Detect which cell encompasses the target text, then output its (X, Y) center coordinate. 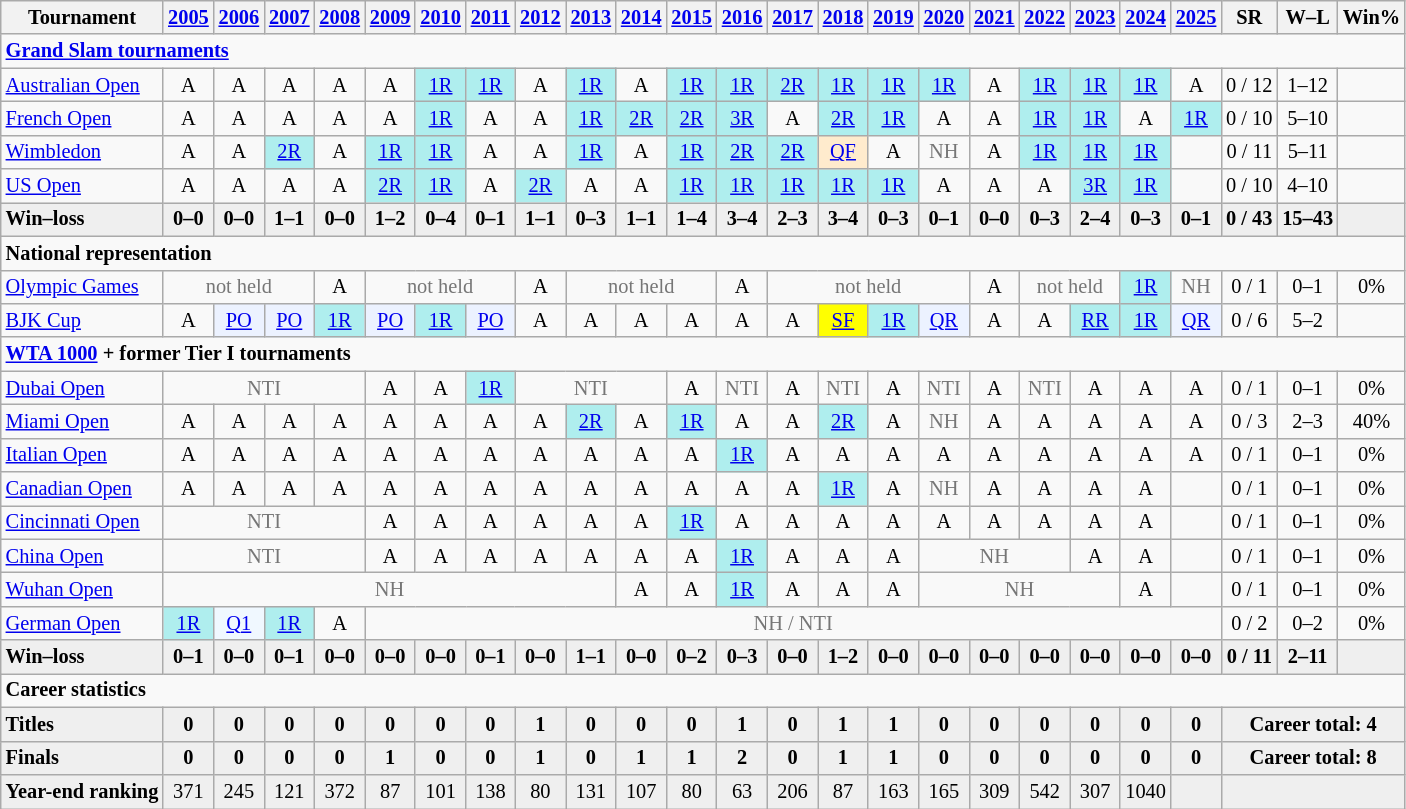
0 / 2 (1249, 623)
2025 (1196, 17)
Career total: 8 (1313, 758)
121 (289, 791)
Titles (82, 724)
Miami Open (82, 421)
2021 (994, 17)
0 / 6 (1249, 320)
Canadian Open (82, 489)
Win% (1372, 17)
China Open (82, 556)
2016 (742, 17)
Wuhan Open (82, 589)
Italian Open (82, 455)
0 / 3 (1249, 421)
131 (591, 791)
Career statistics (703, 690)
40% (1372, 421)
2005 (188, 17)
2006 (239, 17)
165 (944, 791)
2018 (843, 17)
2009 (390, 17)
307 (1095, 791)
0 / 43 (1249, 219)
QF (843, 152)
SF (843, 320)
W–L (1308, 17)
BJK Cup (82, 320)
Dubai Open (82, 388)
Year-end ranking (82, 791)
Wimbledon (82, 152)
National representation (703, 253)
Australian Open (82, 85)
2017 (792, 17)
Career total: 4 (1313, 724)
2011 (490, 17)
2023 (1095, 17)
1040 (1145, 791)
2007 (289, 17)
0–4 (440, 219)
Cincinnati Open (82, 522)
SR (1249, 17)
245 (239, 791)
Grand Slam tournaments (703, 51)
2019 (893, 17)
French Open (82, 118)
101 (440, 791)
2012 (540, 17)
206 (792, 791)
2024 (1145, 17)
2008 (339, 17)
163 (893, 791)
15–43 (1308, 219)
WTA 1000 + former Tier I tournaments (703, 354)
371 (188, 791)
2014 (641, 17)
63 (742, 791)
Finals (82, 758)
372 (339, 791)
2–11 (1308, 657)
542 (1044, 791)
4–10 (1308, 186)
Q1 (239, 623)
107 (641, 791)
2020 (944, 17)
RR (1095, 320)
Tournament (82, 17)
2015 (691, 17)
2022 (1044, 17)
0 / 12 (1249, 85)
2013 (591, 17)
138 (490, 791)
1–4 (691, 219)
2–4 (1095, 219)
German Open (82, 623)
US Open (82, 186)
2010 (440, 17)
5–11 (1308, 152)
5–10 (1308, 118)
5–2 (1308, 320)
Olympic Games (82, 287)
1–12 (1308, 85)
309 (994, 791)
2 (742, 758)
NH / NTI (793, 623)
